Determine the (x, y) coordinate at the center of the cell enclosing the given text.  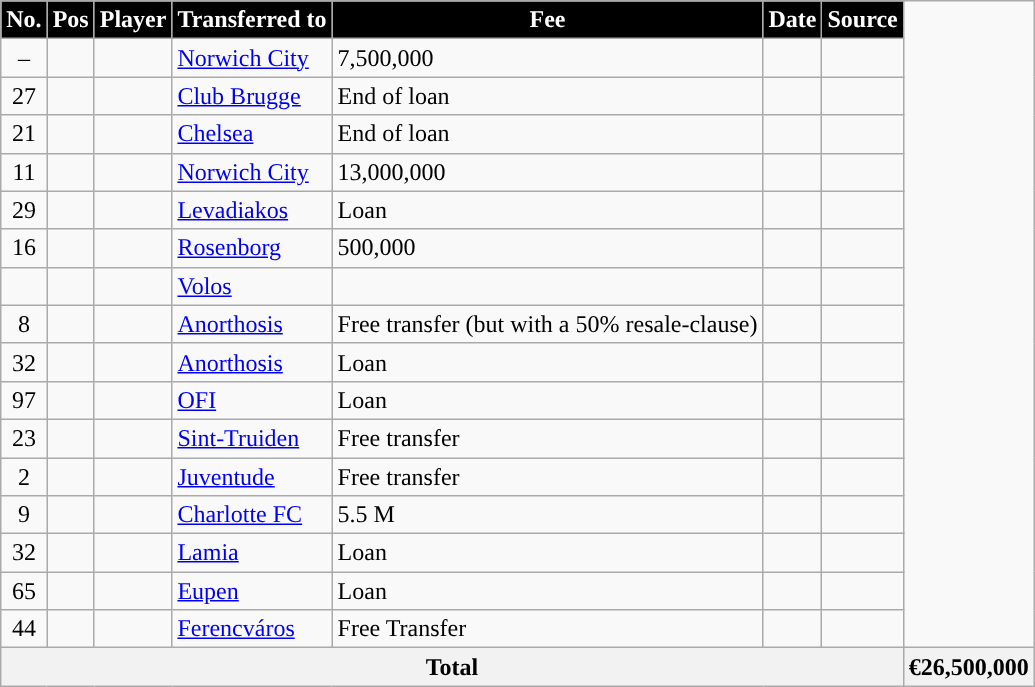
11 (24, 172)
9 (24, 515)
44 (24, 629)
Juventude (252, 477)
500,000 (548, 248)
Rosenborg (252, 248)
Date (792, 20)
97 (24, 400)
Charlotte FC (252, 515)
Club Brugge (252, 96)
Fee (548, 20)
Volos (252, 286)
Ferencváros (252, 629)
13,000,000 (548, 172)
7,500,000 (548, 58)
OFI (252, 400)
65 (24, 591)
Source (862, 20)
Levadiakos (252, 210)
27 (24, 96)
Eupen (252, 591)
Pos (70, 20)
29 (24, 210)
€26,500,000 (968, 667)
– (24, 58)
8 (24, 324)
Total (452, 667)
21 (24, 134)
5.5 M (548, 515)
Free Transfer (548, 629)
Lamia (252, 553)
Chelsea (252, 134)
Sint-Truiden (252, 438)
Transferred to (252, 20)
23 (24, 438)
2 (24, 477)
16 (24, 248)
Free transfer (but with a 50% resale-clause) (548, 324)
Player (133, 20)
No. (24, 20)
